Scan for the cell matching the given text and deliver its [X, Y] coordinate at center. 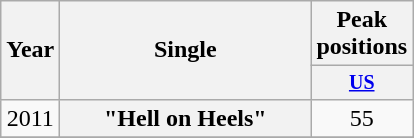
2011 [30, 118]
US [362, 82]
"Hell on Heels" [186, 118]
55 [362, 118]
Peak positions [362, 34]
Year [30, 50]
Single [186, 50]
